Return (X, Y) of the center of cell containing provided text 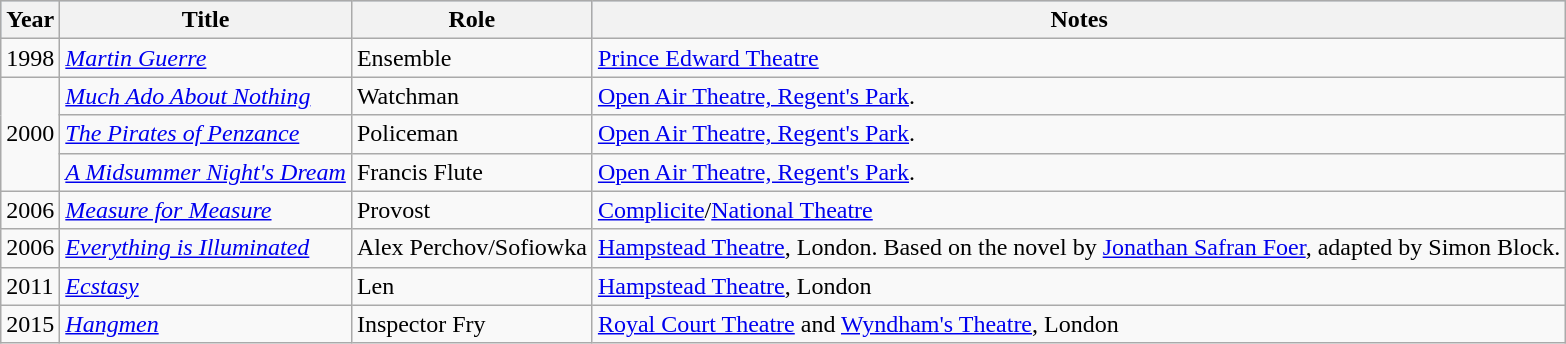
Measure for Measure (206, 210)
Hampstead Theatre, London (1078, 286)
Notes (1078, 20)
Prince Edward Theatre (1078, 58)
Ecstasy (206, 286)
2000 (30, 134)
Hampstead Theatre, London. Based on the novel by Jonathan Safran Foer, adapted by Simon Block. (1078, 248)
Year (30, 20)
Inspector Fry (472, 324)
Title (206, 20)
Hangmen (206, 324)
Provost (472, 210)
1998 (30, 58)
Everything is Illuminated (206, 248)
Watchman (472, 96)
A Midsummer Night's Dream (206, 172)
Role (472, 20)
Len (472, 286)
Royal Court Theatre and Wyndham's Theatre, London (1078, 324)
2015 (30, 324)
The Pirates of Penzance (206, 134)
Martin Guerre (206, 58)
Francis Flute (472, 172)
Complicite/National Theatre (1078, 210)
Policeman (472, 134)
Alex Perchov/Sofiowka (472, 248)
Much Ado About Nothing (206, 96)
Ensemble (472, 58)
2011 (30, 286)
